Find where the given text appears and provide that cell's center as [X, Y] coordinate. 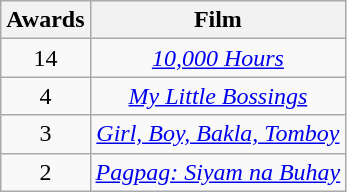
3 [46, 134]
Pagpag: Siyam na Buhay [218, 172]
My Little Bossings [218, 96]
14 [46, 58]
10,000 Hours [218, 58]
4 [46, 96]
Awards [46, 20]
Film [218, 20]
Girl, Boy, Bakla, Tomboy [218, 134]
2 [46, 172]
